Capture the cell that displays the provided text and extract its [x, y] central coordinate. 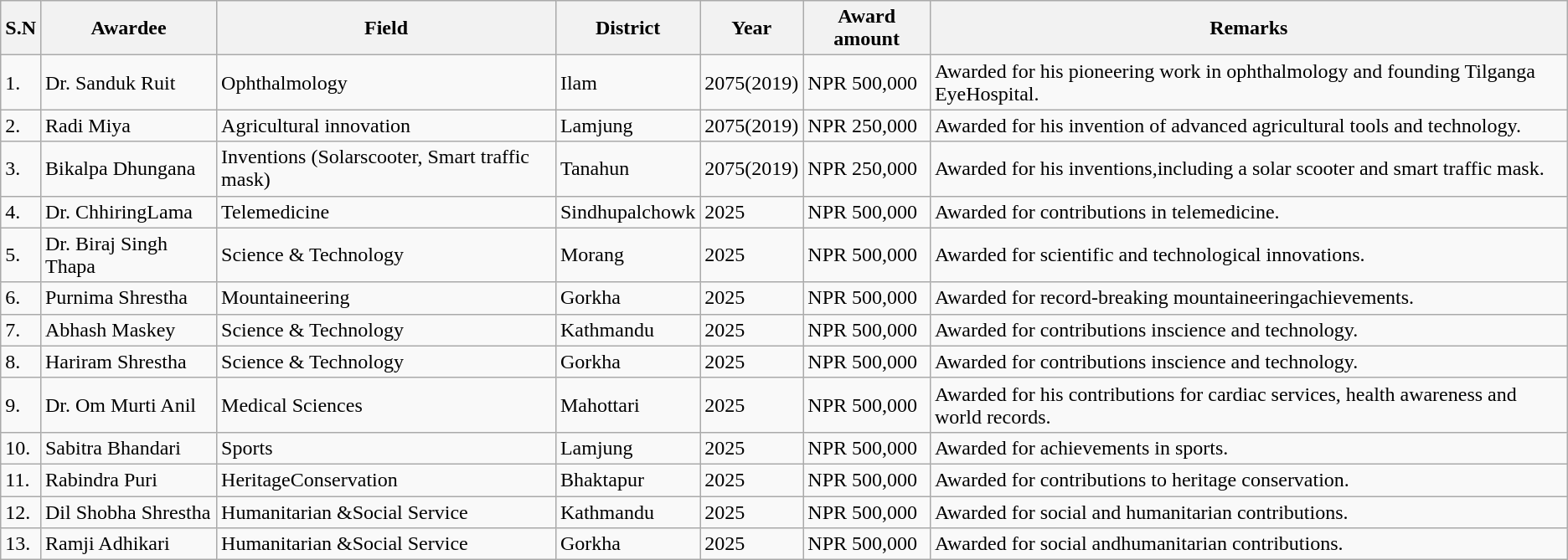
Radi Miya [128, 126]
Medical Sciences [387, 405]
7. [21, 330]
Rabindra Puri [128, 480]
Awarded for record-breaking mountaineeringachievements. [1248, 298]
12. [21, 511]
Awarded for his invention of advanced agricultural tools and technology. [1248, 126]
1. [21, 82]
6. [21, 298]
Awarded for his inventions,including a solar scooter and smart traffic mask. [1248, 169]
Dil Shobha Shrestha [128, 511]
Awarded for contributions to heritage conservation. [1248, 480]
11. [21, 480]
Inventions (Solarscooter, Smart traffic mask) [387, 169]
Awarded for achievements in sports. [1248, 448]
Dr. Biraj Singh Thapa [128, 254]
Ilam [627, 82]
Field [387, 28]
Purnima Shrestha [128, 298]
Award amount [867, 28]
4. [21, 212]
Agricultural innovation [387, 126]
Ophthalmology [387, 82]
Ramji Adhikari [128, 544]
3. [21, 169]
Abhash Maskey [128, 330]
Dr. Sanduk Ruit [128, 82]
Sindhupalchowk [627, 212]
Hariram Shrestha [128, 362]
Sabitra Bhandari [128, 448]
Tanahun [627, 169]
Morang [627, 254]
5. [21, 254]
13. [21, 544]
Awarded for his pioneering work in ophthalmology and founding Tilganga EyeHospital. [1248, 82]
Remarks [1248, 28]
Mountaineering [387, 298]
HeritageConservation [387, 480]
Dr. Om Murti Anil [128, 405]
Awarded for his contributions for cardiac services, health awareness and world records. [1248, 405]
District [627, 28]
Bhaktapur [627, 480]
Mahottari [627, 405]
Bikalpa Dhungana [128, 169]
Sports [387, 448]
Year [752, 28]
Awarded for social andhumanitarian contributions. [1248, 544]
10. [21, 448]
8. [21, 362]
Dr. ChhiringLama [128, 212]
2. [21, 126]
9. [21, 405]
S.N [21, 28]
Telemedicine [387, 212]
Awardee [128, 28]
Awarded for social and humanitarian contributions. [1248, 511]
Awarded for scientific and technological innovations. [1248, 254]
Awarded for contributions in telemedicine. [1248, 212]
